Locate the cell with the specified text and output its (X, Y) center coordinate. 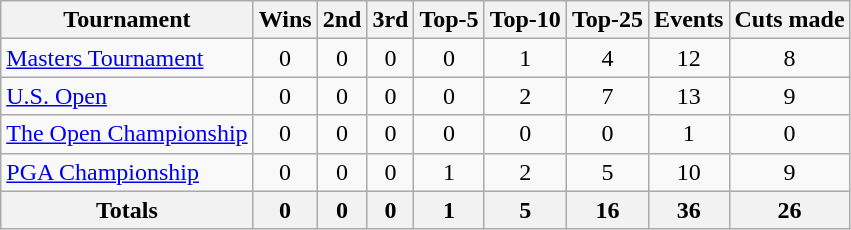
16 (607, 210)
Top-25 (607, 20)
3rd (390, 20)
Masters Tournament (127, 58)
7 (607, 96)
36 (689, 210)
Cuts made (790, 20)
The Open Championship (127, 134)
Wins (285, 20)
10 (689, 172)
8 (790, 58)
2nd (342, 20)
Top-5 (449, 20)
13 (689, 96)
26 (790, 210)
Tournament (127, 20)
Totals (127, 210)
12 (689, 58)
4 (607, 58)
Events (689, 20)
PGA Championship (127, 172)
Top-10 (525, 20)
U.S. Open (127, 96)
